Capture the cell that displays the provided text and extract its [X, Y] central coordinate. 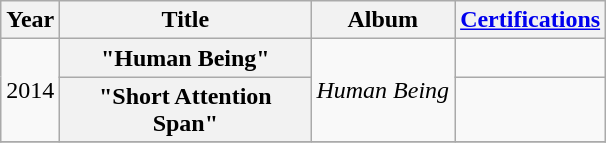
Album [383, 20]
Human Being [383, 90]
"Short Attention Span" [186, 110]
Certifications [530, 20]
2014 [30, 90]
Year [30, 20]
"Human Being" [186, 58]
Title [186, 20]
